Search for the cell housing the specified text and yield its (x, y) center coordinate. 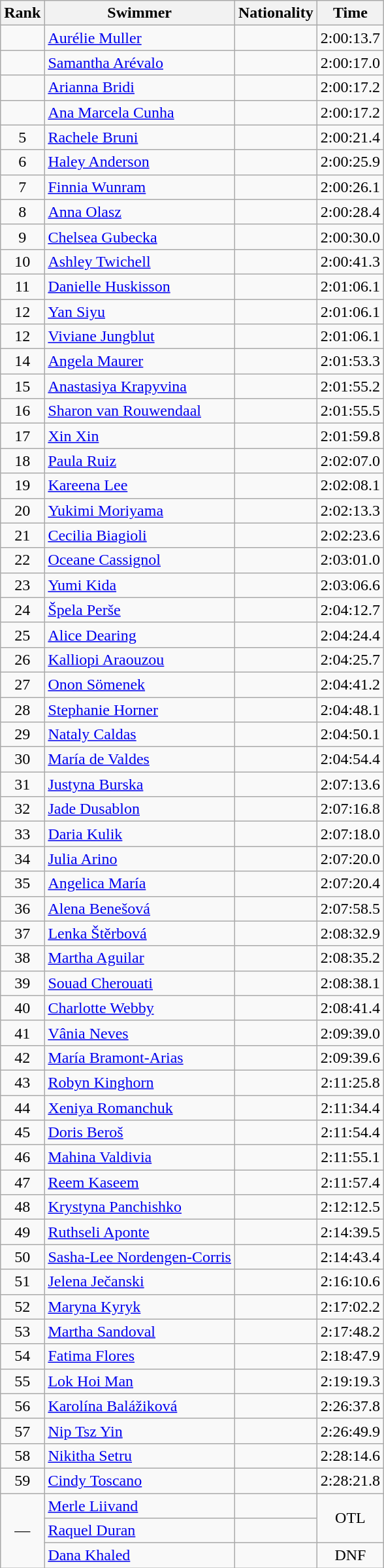
38 (22, 958)
Yumi Kida (140, 585)
2:28:14.6 (350, 1456)
2:07:13.6 (350, 784)
26 (22, 659)
39 (22, 983)
Anna Olasz (140, 212)
Merle Liivand (140, 1505)
Dana Khaled (140, 1556)
34 (22, 859)
Raquel Duran (140, 1531)
5 (22, 137)
2:07:16.8 (350, 809)
Nataly Caldas (140, 735)
43 (22, 1082)
2:07:58.5 (350, 909)
46 (22, 1158)
Daria Kulik (140, 834)
2:11:25.8 (350, 1082)
2:17:02.2 (350, 1307)
7 (22, 187)
27 (22, 684)
Xin Xin (140, 436)
37 (22, 933)
40 (22, 1008)
Ana Marcela Cunha (140, 112)
2:09:39.6 (350, 1058)
2:19:19.3 (350, 1381)
2:14:43.4 (350, 1257)
2:26:37.8 (350, 1406)
2:00:25.9 (350, 162)
Viviane Jungblut (140, 337)
Karolína Balážiková (140, 1406)
28 (22, 709)
41 (22, 1033)
Samantha Arévalo (140, 63)
6 (22, 162)
Paula Ruiz (140, 461)
Haley Anderson (140, 162)
2:11:34.4 (350, 1108)
Alice Dearing (140, 635)
33 (22, 834)
Cindy Toscano (140, 1480)
44 (22, 1108)
47 (22, 1182)
2:04:12.7 (350, 610)
Justyna Burska (140, 784)
Charlotte Webby (140, 1008)
2:00:26.1 (350, 187)
OTL (350, 1518)
Kalliopi Araouzou (140, 659)
2:03:06.6 (350, 585)
42 (22, 1058)
— (22, 1530)
2:02:07.0 (350, 461)
Jelena Ječanski (140, 1282)
15 (22, 386)
Angelica María (140, 884)
2:04:41.2 (350, 684)
36 (22, 909)
Ashley Twichell (140, 261)
49 (22, 1232)
Špela Perše (140, 610)
Angela Maurer (140, 361)
Yukimi Moriyama (140, 510)
Arianna Bridi (140, 88)
51 (22, 1282)
Aurélie Muller (140, 38)
Doris Beroš (140, 1133)
20 (22, 510)
Mahina Valdivia (140, 1158)
11 (22, 286)
Krystyna Panchishko (140, 1207)
2:18:47.9 (350, 1356)
Onon Sömenek (140, 684)
2:12:12.5 (350, 1207)
2:11:54.4 (350, 1133)
Rank (22, 13)
Oceane Cassignol (140, 560)
Robyn Kinghorn (140, 1082)
Anastasiya Krapyvina (140, 386)
2:26:49.9 (350, 1431)
2:01:53.3 (350, 361)
8 (22, 212)
Cecilia Biagioli (140, 535)
2:07:20.4 (350, 884)
2:01:59.8 (350, 436)
17 (22, 436)
2:08:35.2 (350, 958)
2:02:23.6 (350, 535)
45 (22, 1133)
2:08:38.1 (350, 983)
2:16:10.6 (350, 1282)
2:04:25.7 (350, 659)
Yan Siyu (140, 312)
2:07:18.0 (350, 834)
Ruthseli Aponte (140, 1232)
53 (22, 1331)
Martha Aguilar (140, 958)
Julia Arino (140, 859)
2:00:17.0 (350, 63)
2:11:55.1 (350, 1158)
2:01:55.5 (350, 411)
2:08:32.9 (350, 933)
Nip Tsz Yin (140, 1431)
Danielle Huskisson (140, 286)
Kareena Lee (140, 486)
2:00:30.0 (350, 237)
Vânia Neves (140, 1033)
2:07:20.0 (350, 859)
2:04:24.4 (350, 635)
María Bramont-Arias (140, 1058)
2:04:50.1 (350, 735)
52 (22, 1307)
50 (22, 1257)
2:17:48.2 (350, 1331)
35 (22, 884)
29 (22, 735)
9 (22, 237)
Souad Cherouati (140, 983)
32 (22, 809)
Reem Kaseem (140, 1182)
Alena Benešová (140, 909)
Stephanie Horner (140, 709)
2:14:39.5 (350, 1232)
Sharon van Rouwendaal (140, 411)
Rachele Bruni (140, 137)
31 (22, 784)
2:28:21.8 (350, 1480)
Jade Dusablon (140, 809)
19 (22, 486)
21 (22, 535)
30 (22, 759)
56 (22, 1406)
Nationality (276, 13)
16 (22, 411)
Fatima Flores (140, 1356)
2:03:01.0 (350, 560)
Chelsea Gubecka (140, 237)
57 (22, 1431)
23 (22, 585)
2:02:08.1 (350, 486)
24 (22, 610)
25 (22, 635)
48 (22, 1207)
Nikitha Setru (140, 1456)
Maryna Kyryk (140, 1307)
2:00:28.4 (350, 212)
55 (22, 1381)
DNF (350, 1556)
2:08:41.4 (350, 1008)
Sasha-Lee Nordengen-Corris (140, 1257)
Finnia Wunram (140, 187)
10 (22, 261)
Lok Hoi Man (140, 1381)
59 (22, 1480)
Xeniya Romanchuk (140, 1108)
54 (22, 1356)
2:04:54.4 (350, 759)
2:00:13.7 (350, 38)
Swimmer (140, 13)
2:04:48.1 (350, 709)
58 (22, 1456)
2:02:13.3 (350, 510)
Martha Sandoval (140, 1331)
22 (22, 560)
2:01:55.2 (350, 386)
Lenka Štěrbová (140, 933)
14 (22, 361)
2:00:41.3 (350, 261)
18 (22, 461)
2:11:57.4 (350, 1182)
2:00:21.4 (350, 137)
Time (350, 13)
María de Valdes (140, 759)
2:09:39.0 (350, 1033)
